Determine the (X, Y) coordinate at the center of the cell enclosing the given text.  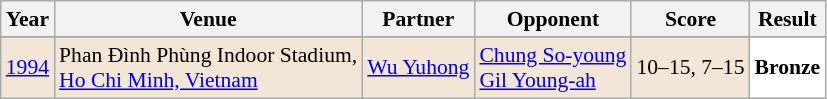
Phan Đình Phùng Indoor Stadium,Ho Chi Minh, Vietnam (208, 68)
Chung So-young Gil Young-ah (552, 68)
1994 (28, 68)
Wu Yuhong (418, 68)
Partner (418, 19)
Year (28, 19)
Result (788, 19)
Venue (208, 19)
Opponent (552, 19)
Bronze (788, 68)
10–15, 7–15 (690, 68)
Score (690, 19)
